From the cell containing the given text, extract its center point as (X, Y) coordinate. 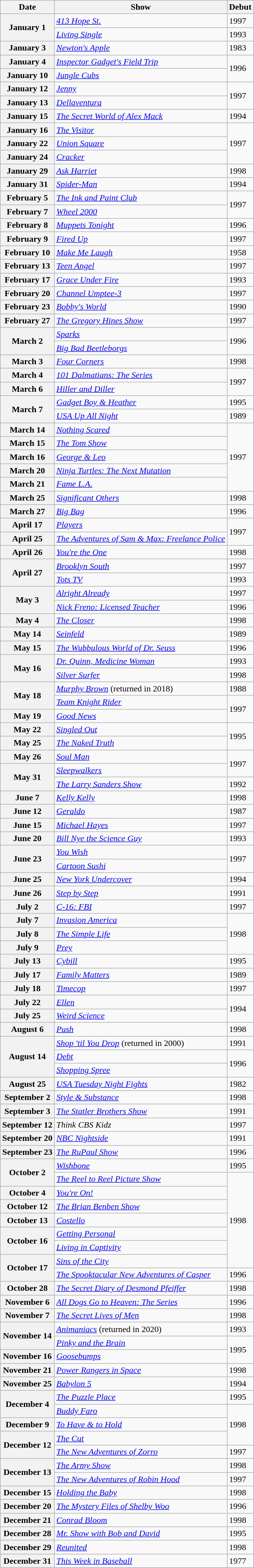
Reunited (141, 1547)
Date (27, 7)
June 20 (27, 839)
Ask Harriet (141, 171)
May 16 (27, 668)
November 25 (27, 1384)
Four Corners (141, 361)
Big Bad Beetleborgs (141, 348)
Dellaventura (141, 102)
April 27 (27, 573)
January 31 (27, 184)
Gadget Boy & Heather (141, 402)
Singled Out (141, 729)
The Gregory Hines Show (141, 320)
New York Undercover (141, 879)
March 2 (27, 341)
December 13 (27, 1472)
December 4 (27, 1404)
October 16 (27, 1240)
December 9 (27, 1424)
Jenny (141, 89)
The Simple Life (141, 934)
Inspector Gadget's Field Trip (141, 62)
The Army Show (141, 1465)
August 14 (27, 1057)
Soul Man (141, 757)
Team Knight Rider (141, 702)
July 17 (27, 975)
February 13 (27, 266)
Timecop (141, 988)
December 12 (27, 1445)
The Tom Show (141, 443)
Buddy Faro (141, 1411)
The Reel to Reel Picture Show (141, 1179)
The Naked Truth (141, 743)
January 3 (27, 48)
February 5 (27, 198)
January 13 (27, 102)
July 22 (27, 1002)
Jungle Cubs (141, 75)
NBC Nightside (141, 1138)
Bill Nye the Science Guy (141, 839)
Kelly Kelly (141, 797)
Tots TV (141, 579)
USA Tuesday Night Fights (141, 1084)
C-16: FBI (141, 907)
May 3 (27, 600)
Muppets Tonight (141, 225)
Prey (141, 947)
Debut (240, 7)
Fame L.A. (141, 484)
May 14 (27, 634)
May 25 (27, 743)
June 12 (27, 811)
December 15 (27, 1493)
Animaniacs (returned in 2020) (141, 1329)
The Secret Diary of Desmond Pfeiffer (141, 1288)
The Wubbulous World of Dr. Seuss (141, 648)
1983 (240, 48)
Players (141, 525)
June 7 (27, 797)
October 13 (27, 1220)
May 31 (27, 777)
October 2 (27, 1172)
The Secret Lives of Men (141, 1316)
Cartoon Sushi (141, 866)
September 2 (27, 1097)
August 6 (27, 1029)
Sleepwalkers (141, 770)
July 8 (27, 934)
February 27 (27, 320)
Teen Angel (141, 266)
March 20 (27, 471)
Shopping Spree (141, 1070)
Make Me Laugh (141, 252)
March 21 (27, 484)
November 21 (27, 1370)
Conrad Bloom (141, 1520)
Bobby's World (141, 307)
August 25 (27, 1084)
March 16 (27, 457)
September 3 (27, 1111)
June 23 (27, 859)
Power Rangers in Space (141, 1370)
January 10 (27, 75)
George & Leo (141, 457)
Ellen (141, 1002)
Big Bag (141, 511)
Push (141, 1029)
The New Adventures of Zorro (141, 1452)
Family Matters (141, 975)
December 28 (27, 1534)
You're On! (141, 1193)
March 14 (27, 430)
May 19 (27, 716)
February 8 (27, 225)
June 25 (27, 879)
Step by Step (141, 893)
Ninja Turtles: The Next Mutation (141, 471)
June 26 (27, 893)
Cybill (141, 961)
1977 (240, 1561)
Living Single (141, 34)
You Wish (141, 852)
Goosebumps (141, 1356)
Babylon 5 (141, 1384)
Wheel 2000 (141, 212)
October 17 (27, 1268)
Costello (141, 1220)
The Visitor (141, 130)
February 17 (27, 280)
March 27 (27, 511)
413 Hope St. (141, 21)
Grace Under Fire (141, 280)
July 25 (27, 1015)
The Secret World of Alex Mack (141, 116)
Murphy Brown (returned in 2018) (141, 689)
March 3 (27, 361)
The Adventures of Sam & Max: Freelance Police (141, 539)
October 4 (27, 1193)
Silver Surfer (141, 675)
Wishbone (141, 1166)
Weird Science (141, 1015)
The Brian Benben Show (141, 1206)
Sins of the City (141, 1261)
October 12 (27, 1206)
The Cut (141, 1438)
The New Adventures of Robin Hood (141, 1479)
To Have & to Hold (141, 1424)
January 15 (27, 116)
February 23 (27, 307)
July 9 (27, 947)
Invasion America (141, 920)
Pinky and the Brain (141, 1343)
January 1 (27, 28)
July 2 (27, 907)
This Week in Baseball (141, 1561)
April 26 (27, 552)
May 22 (27, 729)
Alright Already (141, 593)
Style & Substance (141, 1097)
March 4 (27, 375)
November 7 (27, 1316)
Michael Hayes (141, 825)
Nick Freno: Licensed Teacher (141, 607)
The Spooktacular New Adventures of Casper (141, 1275)
Nothing Scared (141, 430)
1958 (240, 252)
Newton's Apple (141, 48)
January 24 (27, 157)
May 4 (27, 621)
January 12 (27, 89)
February 10 (27, 252)
The Mystery Files of Shelby Woo (141, 1506)
All Dogs Go to Heaven: The Series (141, 1302)
Living in Captivity (141, 1247)
November 16 (27, 1356)
1987 (240, 811)
March 7 (27, 409)
Cracker (141, 157)
September 23 (27, 1152)
November 14 (27, 1336)
January 22 (27, 143)
Significant Others (141, 498)
January 4 (27, 62)
Show (141, 7)
Seinfeld (141, 634)
Debt (141, 1057)
March 6 (27, 389)
The Larry Sanders Show (141, 784)
February 20 (27, 293)
December 21 (27, 1520)
Brooklyn South (141, 566)
November 6 (27, 1302)
USA Up All Night (141, 416)
January 16 (27, 130)
September 20 (27, 1138)
July 18 (27, 988)
March 25 (27, 498)
December 31 (27, 1561)
1990 (240, 307)
Mr. Show with Bob and David (141, 1534)
Holding the Baby (141, 1493)
February 7 (27, 212)
Dr. Quinn, Medicine Woman (141, 661)
September 12 (27, 1125)
October 28 (27, 1288)
Good News (141, 716)
May 15 (27, 648)
1988 (240, 689)
July 13 (27, 961)
Hiller and Diller (141, 389)
Geraldo (141, 811)
April 17 (27, 525)
The Closer (141, 621)
Getting Personal (141, 1234)
March 15 (27, 443)
Think CBS Kidz (141, 1125)
1982 (240, 1084)
April 25 (27, 539)
May 26 (27, 757)
Fired Up (141, 239)
1992 (240, 784)
The Statler Brothers Show (141, 1111)
July 7 (27, 920)
June 15 (27, 825)
The RuPaul Show (141, 1152)
December 20 (27, 1506)
101 Dalmatians: The Series (141, 375)
Shop 'til You Drop (returned in 2000) (141, 1043)
You're the One (141, 552)
May 18 (27, 695)
Channel Umptee-3 (141, 293)
January 29 (27, 171)
The Ink and Paint Club (141, 198)
Sparks (141, 334)
Spider-Man (141, 184)
December 29 (27, 1547)
The Puzzle Place (141, 1397)
Union Square (141, 143)
February 9 (27, 239)
